Determine the [x, y] coordinate at the center of the cell enclosing the given text.  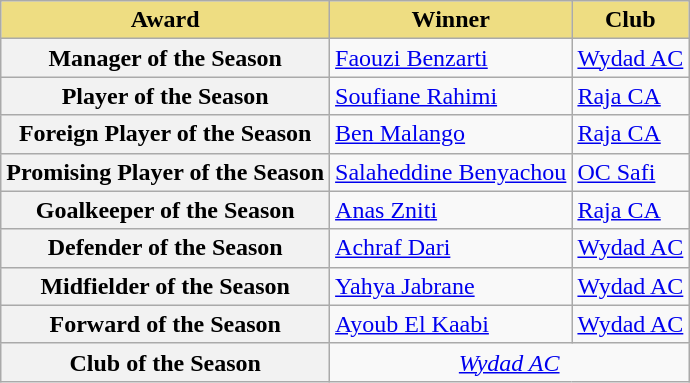
Forward of the Season [166, 324]
Midfielder of the Season [166, 286]
Club of the Season [166, 362]
Manager of the Season [166, 58]
Club [630, 20]
Faouzi Benzarti [451, 58]
Foreign Player of the Season [166, 134]
Winner [451, 20]
Achraf Dari [451, 248]
Anas Zniti [451, 210]
Soufiane Rahimi [451, 96]
Ben Malango [451, 134]
Defender of the Season [166, 248]
Ayoub El Kaabi [451, 324]
Promising Player of the Season [166, 172]
Award [166, 20]
OC Safi [630, 172]
Player of the Season [166, 96]
Yahya Jabrane [451, 286]
Salaheddine Benyachou [451, 172]
Goalkeeper of the Season [166, 210]
